Search for the cell housing the specified text and yield its [X, Y] center coordinate. 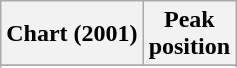
Chart (2001) [72, 34]
Peakposition [189, 34]
